Extract the [X, Y] coordinate from the center of the cell holding the provided text.  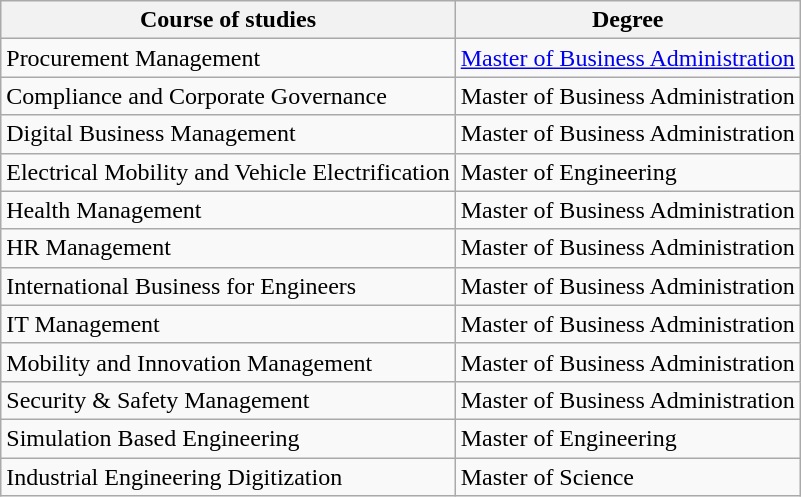
Digital Business Management [228, 134]
Industrial Engineering Digitization [228, 477]
Health Management [228, 210]
Procurement Management [228, 58]
Degree [628, 20]
IT Management [228, 324]
Mobility and Innovation Management [228, 362]
Security & Safety Management [228, 400]
Master of Science [628, 477]
Electrical Mobility and Vehicle Electrification [228, 172]
Course of studies [228, 20]
Compliance and Corporate Governance [228, 96]
Simulation Based Engineering [228, 438]
HR Management [228, 248]
International Business for Engineers [228, 286]
